Search for the cell housing the specified text and yield its [x, y] center coordinate. 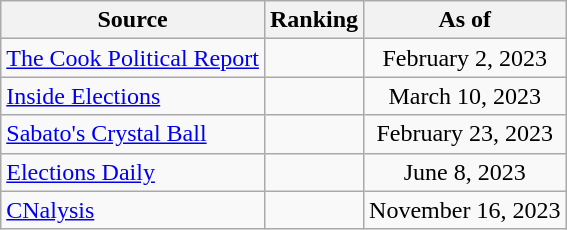
February 23, 2023 [465, 134]
The Cook Political Report [133, 58]
February 2, 2023 [465, 58]
November 16, 2023 [465, 210]
Inside Elections [133, 96]
June 8, 2023 [465, 172]
Elections Daily [133, 172]
Source [133, 20]
CNalysis [133, 210]
Sabato's Crystal Ball [133, 134]
March 10, 2023 [465, 96]
Ranking [314, 20]
As of [465, 20]
